Search for the cell housing the specified text and yield its [X, Y] center coordinate. 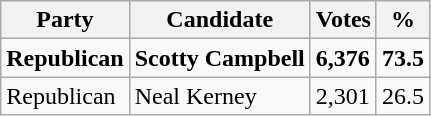
73.5 [402, 58]
Candidate [220, 20]
26.5 [402, 96]
6,376 [343, 58]
Scotty Campbell [220, 58]
Neal Kerney [220, 96]
Votes [343, 20]
Party [65, 20]
% [402, 20]
2,301 [343, 96]
